Output the (X, Y) coordinate of the center of the cell containing the given text.  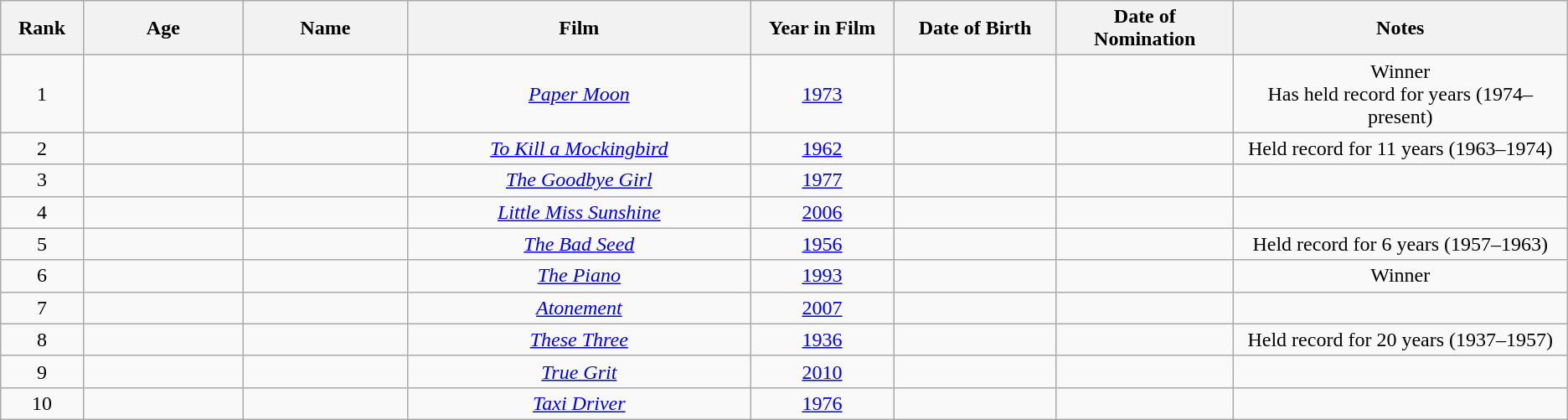
2006 (822, 212)
1993 (822, 276)
True Grit (579, 371)
The Piano (579, 276)
Winner (1400, 276)
Age (162, 29)
8 (42, 340)
3 (42, 180)
7 (42, 308)
Atonement (579, 308)
WinnerHas held record for years (1974–present) (1400, 94)
1976 (822, 403)
To Kill a Mockingbird (579, 148)
1973 (822, 94)
10 (42, 403)
Name (325, 29)
These Three (579, 340)
5 (42, 244)
2007 (822, 308)
Held record for 6 years (1957–1963) (1400, 244)
2010 (822, 371)
Taxi Driver (579, 403)
Held record for 11 years (1963–1974) (1400, 148)
Notes (1400, 29)
Date of Birth (975, 29)
2 (42, 148)
Date of Nomination (1144, 29)
Film (579, 29)
1 (42, 94)
The Bad Seed (579, 244)
Held record for 20 years (1937–1957) (1400, 340)
1956 (822, 244)
Little Miss Sunshine (579, 212)
1977 (822, 180)
1936 (822, 340)
1962 (822, 148)
4 (42, 212)
6 (42, 276)
Paper Moon (579, 94)
The Goodbye Girl (579, 180)
Rank (42, 29)
Year in Film (822, 29)
9 (42, 371)
